Determine the (X, Y) coordinate at the center of the cell enclosing the given text.  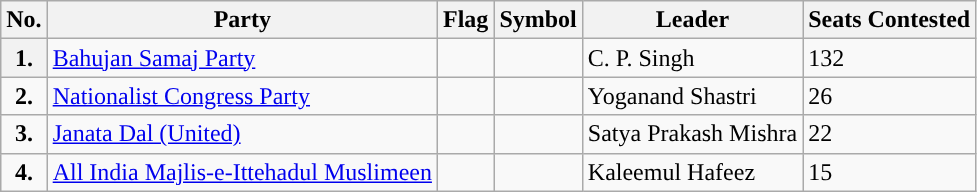
Flag (465, 20)
Kaleemul Hafeez (692, 172)
2. (24, 96)
132 (890, 58)
Leader (692, 20)
Symbol (538, 20)
Yoganand Shastri (692, 96)
1. (24, 58)
15 (890, 172)
Bahujan Samaj Party (242, 58)
26 (890, 96)
No. (24, 20)
Janata Dal (United) (242, 134)
Nationalist Congress Party (242, 96)
Party (242, 20)
C. P. Singh (692, 58)
3. (24, 134)
22 (890, 134)
4. (24, 172)
Satya Prakash Mishra (692, 134)
All India Majlis-e-Ittehadul Muslimeen (242, 172)
Seats Contested (890, 20)
